Locate the cell with the specified text and output its (x, y) center coordinate. 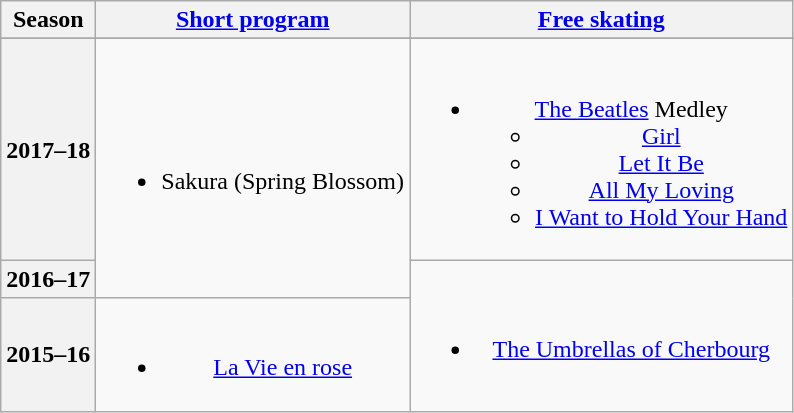
2017–18 (48, 150)
Free skating (602, 20)
The Beatles MedleyGirlLet It BeAll My LovingI Want to Hold Your Hand (602, 150)
La Vie en rose (253, 354)
The Umbrellas of Cherbourg (602, 336)
Short program (253, 20)
Season (48, 20)
2015–16 (48, 354)
Sakura (Spring Blossom) (253, 168)
2016–17 (48, 279)
